Pinpoint the cell where the given text exists, returning its [x, y] midpoint coordinate. 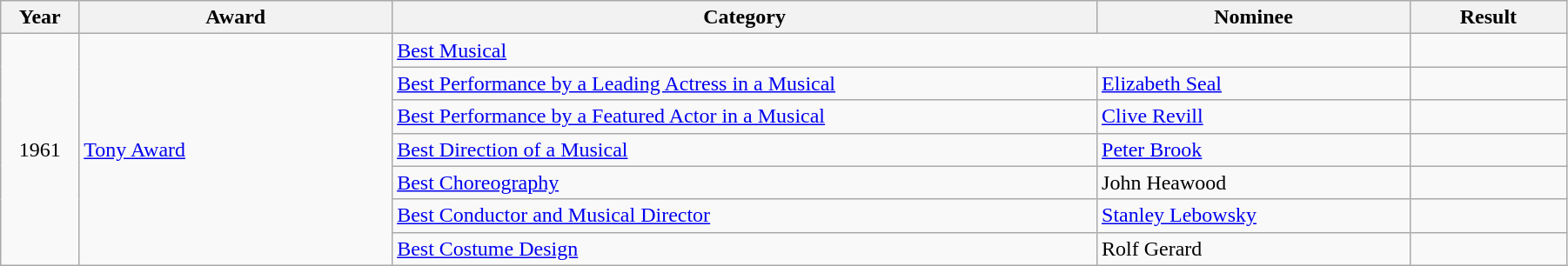
1961 [40, 150]
Tony Award [236, 150]
John Heawood [1254, 183]
Award [236, 17]
Best Costume Design [745, 249]
Result [1488, 17]
Peter Brook [1254, 150]
Rolf Gerard [1254, 249]
Stanley Lebowsky [1254, 216]
Elizabeth Seal [1254, 83]
Year [40, 17]
Best Choreography [745, 183]
Best Performance by a Featured Actor in a Musical [745, 116]
Best Musical [901, 50]
Nominee [1254, 17]
Category [745, 17]
Best Direction of a Musical [745, 150]
Best Performance by a Leading Actress in a Musical [745, 83]
Best Conductor and Musical Director [745, 216]
Clive Revill [1254, 116]
